Capture the cell that displays the provided text and extract its [x, y] central coordinate. 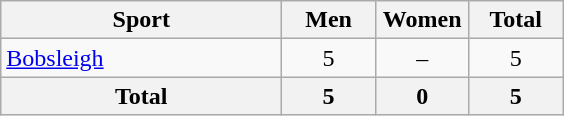
Sport [142, 20]
0 [422, 96]
Bobsleigh [142, 58]
Men [329, 20]
Women [422, 20]
– [422, 58]
